Capture the cell that displays the provided text and extract its [x, y] central coordinate. 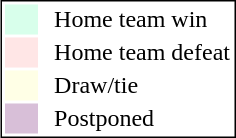
Draw/tie [142, 85]
Home team win [142, 19]
Home team defeat [142, 53]
Postponed [142, 119]
